Find where the given text appears and provide that cell's center as (X, Y) coordinate. 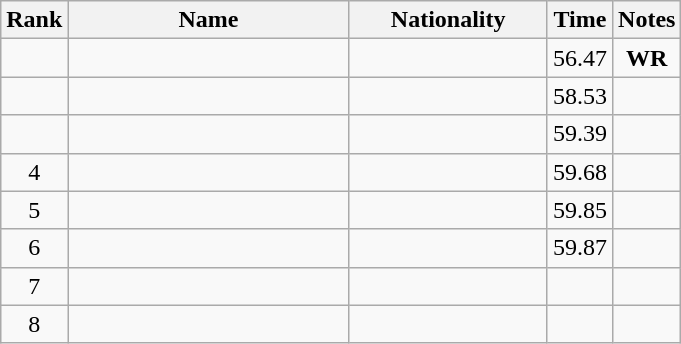
Notes (647, 20)
4 (34, 172)
8 (34, 324)
Time (580, 20)
Name (208, 20)
59.68 (580, 172)
Rank (34, 20)
6 (34, 248)
56.47 (580, 58)
58.53 (580, 96)
59.85 (580, 210)
59.87 (580, 248)
WR (647, 58)
5 (34, 210)
59.39 (580, 134)
7 (34, 286)
Nationality (448, 20)
